Determine the (x, y) coordinate at the center of the cell enclosing the given text.  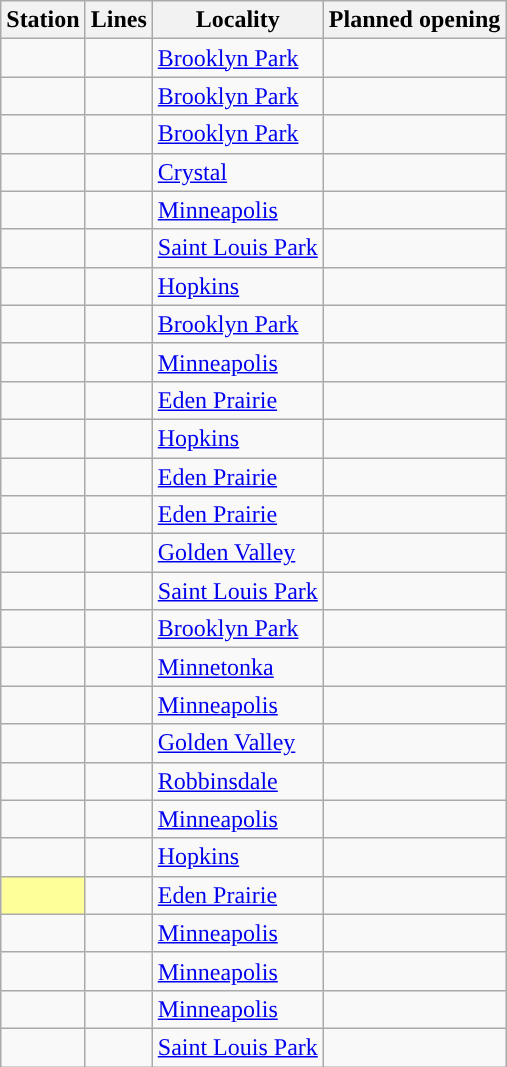
Minnetonka (238, 667)
Locality (238, 20)
Lines (118, 20)
Crystal (238, 172)
Robbinsdale (238, 781)
Planned opening (414, 20)
Station (43, 20)
